Extract the [X, Y] coordinate from the center of the cell holding the provided text.  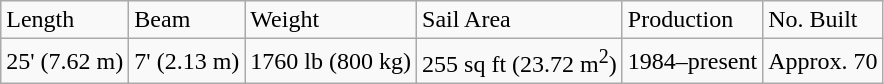
7' (2.13 m) [187, 62]
Length [65, 20]
Sail Area [520, 20]
No. Built [823, 20]
25' (7.62 m) [65, 62]
Beam [187, 20]
1760 lb (800 kg) [331, 62]
Weight [331, 20]
Approx. 70 [823, 62]
Production [692, 20]
1984–present [692, 62]
255 sq ft (23.72 m2) [520, 62]
